Scan for the cell matching the given text and deliver its (x, y) coordinate at center. 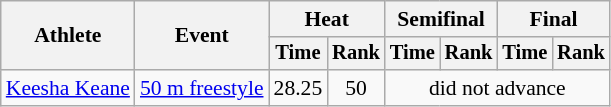
50 m freestyle (202, 88)
Heat (327, 19)
Final (553, 19)
Semifinal (441, 19)
28.25 (298, 88)
Keesha Keane (68, 88)
Athlete (68, 36)
did not advance (498, 88)
Event (202, 36)
50 (356, 88)
